Capture the cell that displays the provided text and extract its (X, Y) central coordinate. 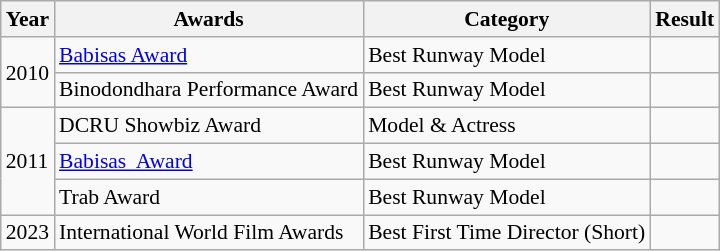
Year (28, 19)
Binodondhara Performance Award (208, 90)
DCRU Showbiz Award (208, 126)
International World Film Awards (208, 233)
Awards (208, 19)
Category (506, 19)
Best First Time Director (Short) (506, 233)
Result (684, 19)
Model & Actress (506, 126)
2023 (28, 233)
2011 (28, 162)
2010 (28, 72)
Trab Award (208, 197)
